Identify which cell holds the provided text, then report its [X, Y] central coordinate. 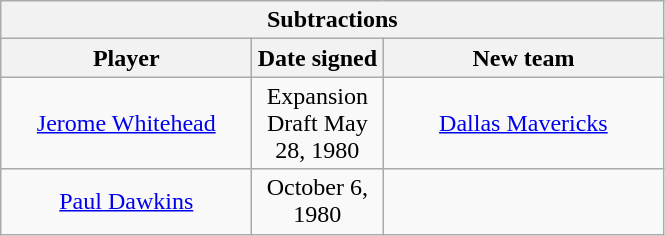
October 6, 1980 [318, 202]
Expansion Draft May 28, 1980 [318, 123]
Dallas Mavericks [524, 123]
Date signed [318, 58]
Paul Dawkins [126, 202]
Subtractions [332, 20]
Player [126, 58]
New team [524, 58]
Jerome Whitehead [126, 123]
